Extract the [X, Y] coordinate from the center of the cell holding the provided text.  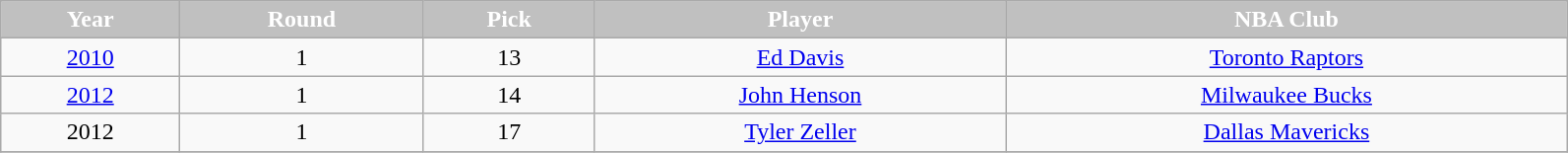
Tyler Zeller [800, 132]
Year [91, 20]
Round [302, 20]
13 [509, 57]
Toronto Raptors [1286, 57]
NBA Club [1286, 20]
14 [509, 95]
Dallas Mavericks [1286, 132]
Player [800, 20]
Ed Davis [800, 57]
Pick [509, 20]
Milwaukee Bucks [1286, 95]
2010 [91, 57]
17 [509, 132]
John Henson [800, 95]
